Search for the cell housing the specified text and yield its [x, y] center coordinate. 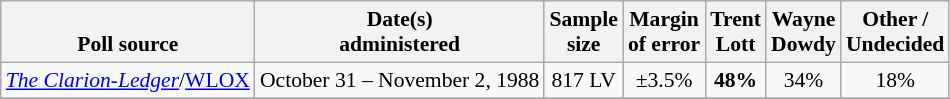
Samplesize [583, 32]
Other /Undecided [895, 32]
October 31 – November 2, 1988 [400, 80]
WayneDowdy [804, 32]
The Clarion-Ledger/WLOX [128, 80]
TrentLott [736, 32]
34% [804, 80]
Date(s)administered [400, 32]
18% [895, 80]
±3.5% [664, 80]
Marginof error [664, 32]
817 LV [583, 80]
48% [736, 80]
Poll source [128, 32]
